Identify which cell holds the provided text, then report its [x, y] central coordinate. 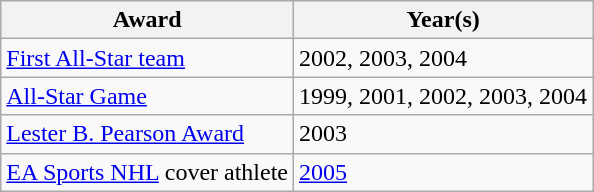
1999, 2001, 2002, 2003, 2004 [444, 96]
2002, 2003, 2004 [444, 58]
All-Star Game [148, 96]
First All-Star team [148, 58]
EA Sports NHL cover athlete [148, 172]
Lester B. Pearson Award [148, 134]
Award [148, 20]
Year(s) [444, 20]
2005 [444, 172]
2003 [444, 134]
